For the text-containing cell, return its midpoint in (X, Y) coordinate format. 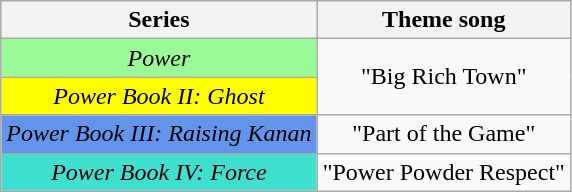
"Power Powder Respect" (444, 172)
Series (159, 20)
Power Book III: Raising Kanan (159, 134)
Power Book II: Ghost (159, 96)
"Part of the Game" (444, 134)
Theme song (444, 20)
Power (159, 58)
"Big Rich Town" (444, 77)
Power Book IV: Force (159, 172)
